Scan for the cell matching the given text and deliver its (x, y) coordinate at center. 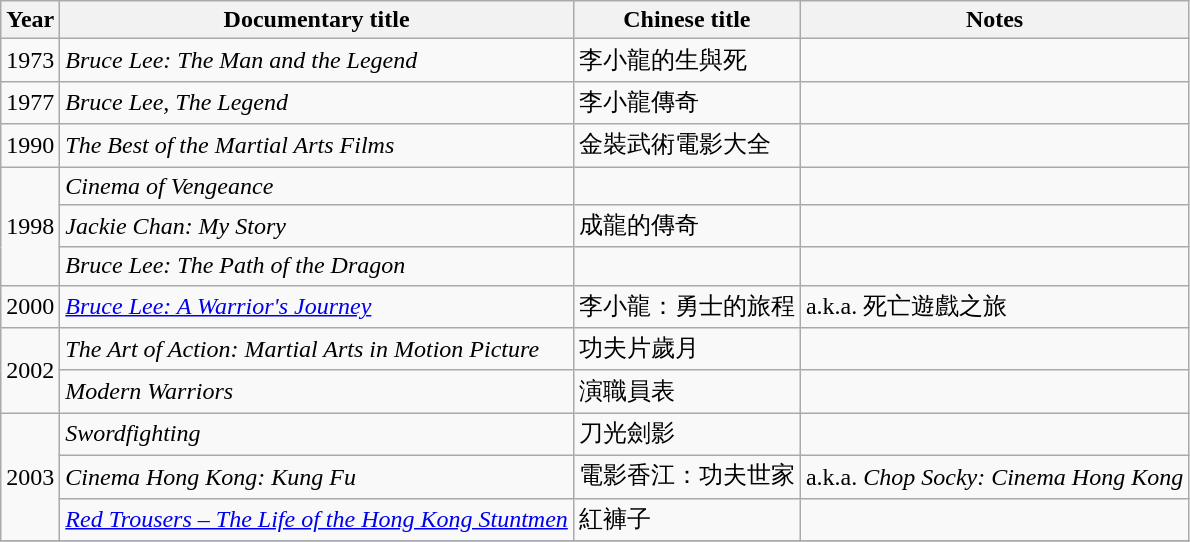
成龍的傳奇 (686, 226)
演職員表 (686, 392)
Jackie Chan: My Story (317, 226)
1973 (30, 60)
Bruce Lee: The Man and the Legend (317, 60)
電影香江：功夫世家 (686, 476)
2003 (30, 477)
紅褲子 (686, 520)
Red Trousers – The Life of the Hong Kong Stuntmen (317, 520)
Swordfighting (317, 434)
功夫片歲月 (686, 350)
a.k.a. Chop Socky: Cinema Hong Kong (994, 476)
1998 (30, 226)
1990 (30, 146)
2002 (30, 370)
Bruce Lee: A Warrior's Journey (317, 306)
Bruce Lee: The Path of the Dragon (317, 266)
金裝武術電影大全 (686, 146)
Cinema Hong Kong: Kung Fu (317, 476)
The Art of Action: Martial Arts in Motion Picture (317, 350)
李小龍的生與死 (686, 60)
Year (30, 20)
李小龍：勇士的旅程 (686, 306)
Bruce Lee, The Legend (317, 102)
The Best of the Martial Arts Films (317, 146)
Modern Warriors (317, 392)
刀光劍影 (686, 434)
Cinema of Vengeance (317, 185)
1977 (30, 102)
Notes (994, 20)
Chinese title (686, 20)
2000 (30, 306)
a.k.a. 死亡遊戲之旅 (994, 306)
李小龍傳奇 (686, 102)
Documentary title (317, 20)
